From the cell containing the given text, extract its center point as [x, y] coordinate. 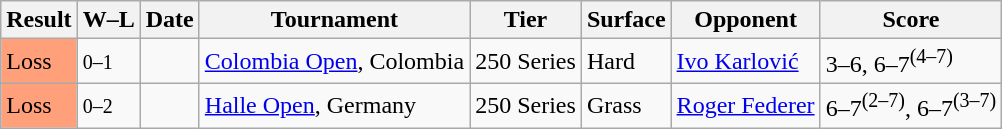
3–6, 6–7(4–7) [911, 62]
Result [39, 20]
Tier [526, 20]
6–7(2–7), 6–7(3–7) [911, 106]
Surface [626, 20]
Grass [626, 106]
Tournament [334, 20]
0–2 [108, 106]
Halle Open, Germany [334, 106]
Date [170, 20]
0–1 [108, 62]
Opponent [746, 20]
Hard [626, 62]
Roger Federer [746, 106]
Ivo Karlović [746, 62]
Score [911, 20]
Colombia Open, Colombia [334, 62]
W–L [108, 20]
